Detect which cell encompasses the target text, then output its (X, Y) center coordinate. 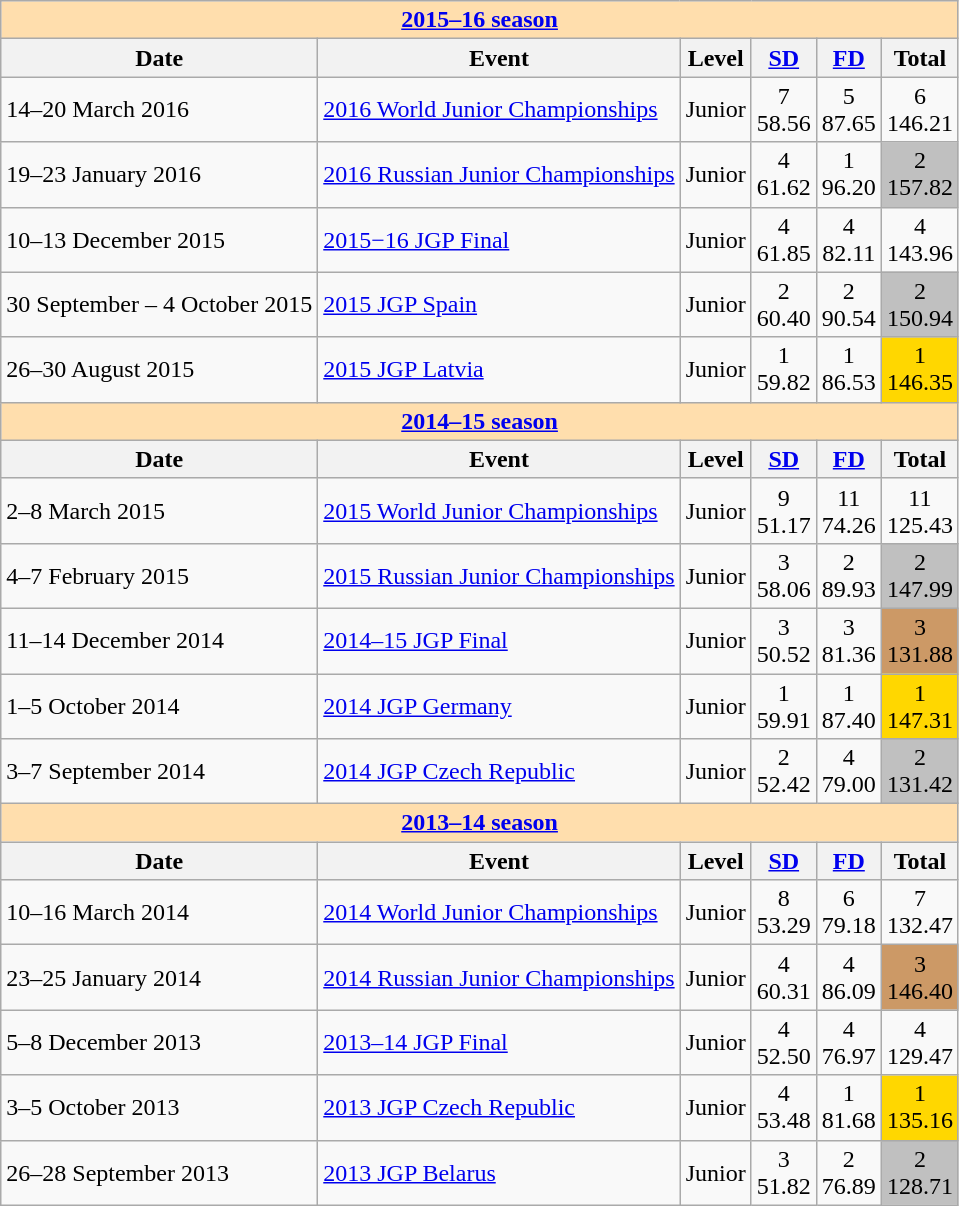
11 125.43 (920, 510)
2–8 March 2015 (160, 510)
7 58.56 (784, 110)
4 53.48 (784, 1108)
26–30 August 2015 (160, 370)
2015−16 JGP Final (499, 240)
7 132.47 (920, 912)
4 60.31 (784, 978)
2015 JGP Latvia (499, 370)
8 53.29 (784, 912)
2014 JGP Germany (499, 706)
2016 World Junior Championships (499, 110)
1 146.35 (920, 370)
4 86.09 (848, 978)
5 87.65 (848, 110)
26–28 September 2013 (160, 1172)
11–14 December 2014 (160, 640)
2 89.93 (848, 576)
2014–15 JGP Final (499, 640)
1 147.31 (920, 706)
2015 Russian Junior Championships (499, 576)
3 58.06 (784, 576)
2014 Russian Junior Championships (499, 978)
3 81.36 (848, 640)
1–5 October 2014 (160, 706)
1 59.91 (784, 706)
3–7 September 2014 (160, 772)
2 90.54 (848, 304)
4 76.97 (848, 1042)
2 147.99 (920, 576)
9 51.17 (784, 510)
2 157.82 (920, 174)
4 61.85 (784, 240)
2014 World Junior Championships (499, 912)
2015 JGP Spain (499, 304)
2 131.42 (920, 772)
1 135.16 (920, 1108)
2013 JGP Czech Republic (499, 1108)
3–5 October 2013 (160, 1108)
4 61.62 (784, 174)
6 146.21 (920, 110)
2 150.94 (920, 304)
4 129.47 (920, 1042)
2 60.40 (784, 304)
1 59.82 (784, 370)
23–25 January 2014 (160, 978)
2013 JGP Belarus (499, 1172)
5–8 December 2013 (160, 1042)
4–7 February 2015 (160, 576)
1 86.53 (848, 370)
2014–15 season (480, 421)
2015–16 season (480, 20)
4 52.50 (784, 1042)
2013–14 JGP Final (499, 1042)
2014 JGP Czech Republic (499, 772)
10–13 December 2015 (160, 240)
3 51.82 (784, 1172)
3 50.52 (784, 640)
14–20 March 2016 (160, 110)
2013–14 season (480, 823)
2 128.71 (920, 1172)
6 79.18 (848, 912)
1 96.20 (848, 174)
4 82.11 (848, 240)
2016 Russian Junior Championships (499, 174)
10–16 March 2014 (160, 912)
1 87.40 (848, 706)
4 143.96 (920, 240)
2015 World Junior Championships (499, 510)
30 September – 4 October 2015 (160, 304)
1 81.68 (848, 1108)
19–23 January 2016 (160, 174)
3 146.40 (920, 978)
2 76.89 (848, 1172)
3 131.88 (920, 640)
11 74.26 (848, 510)
4 79.00 (848, 772)
2 52.42 (784, 772)
